Pinpoint the cell where the given text exists, returning its (X, Y) midpoint coordinate. 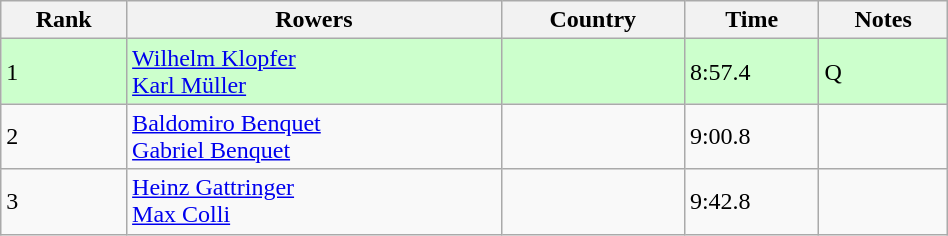
2 (64, 136)
Baldomiro BenquetGabriel Benquet (314, 136)
Heinz GattringerMax Colli (314, 202)
Time (752, 20)
3 (64, 202)
Rowers (314, 20)
Q (883, 72)
Notes (883, 20)
Country (592, 20)
1 (64, 72)
9:00.8 (752, 136)
9:42.8 (752, 202)
Wilhelm KlopferKarl Müller (314, 72)
8:57.4 (752, 72)
Rank (64, 20)
